Capture the cell that displays the provided text and extract its (x, y) central coordinate. 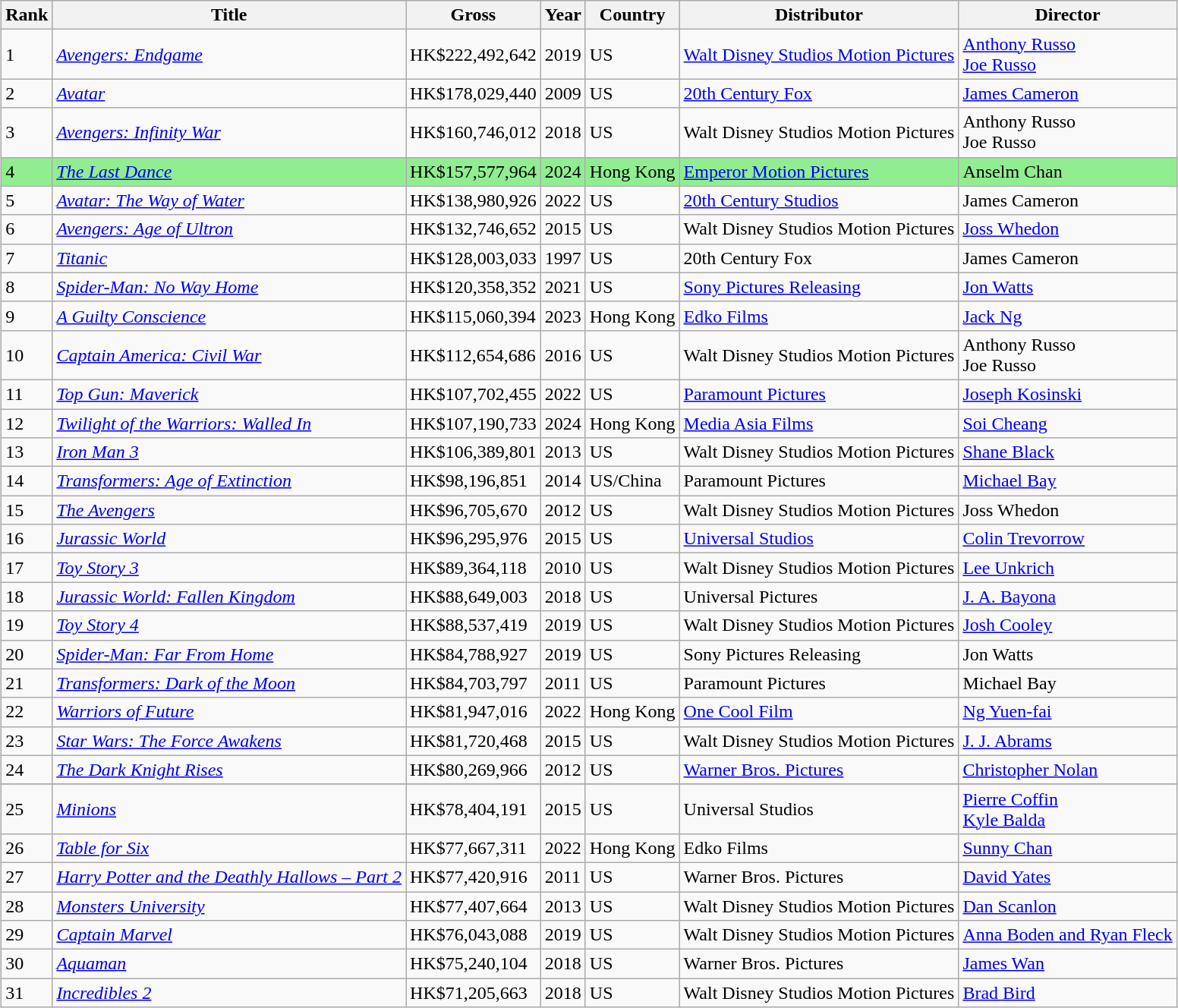
6 (27, 229)
HK$77,667,311 (474, 848)
Lee Unkrich (1067, 568)
19 (27, 625)
Pierre CoffinKyle Balda (1067, 809)
HK$112,654,686 (474, 355)
25 (27, 809)
Title (229, 15)
8 (27, 287)
24 (27, 770)
Monsters University (229, 906)
20 (27, 654)
Jurassic World: Fallen Kingdom (229, 597)
Avengers: Endgame (229, 55)
15 (27, 510)
Year (563, 15)
Avengers: Age of Ultron (229, 229)
HK$138,980,926 (474, 200)
HK$120,358,352 (474, 287)
Dan Scanlon (1067, 906)
1 (27, 55)
Universal Pictures (819, 597)
HK$128,003,033 (474, 258)
Gross (474, 15)
11 (27, 394)
Warriors of Future (229, 712)
The Avengers (229, 510)
4 (27, 172)
The Last Dance (229, 172)
2 (27, 93)
HK$89,364,118 (474, 568)
David Yates (1067, 877)
Avengers: Infinity War (229, 132)
26 (27, 848)
HK$77,420,916 (474, 877)
Table for Six (229, 848)
31 (27, 993)
Transformers: Dark of the Moon (229, 683)
Iron Man 3 (229, 452)
30 (27, 964)
HK$160,746,012 (474, 132)
2023 (563, 316)
Minions (229, 809)
Shane Black (1067, 452)
Toy Story 3 (229, 568)
HK$115,060,394 (474, 316)
27 (27, 877)
HK$107,190,733 (474, 423)
17 (27, 568)
13 (27, 452)
The Dark Knight Rises (229, 770)
Harry Potter and the Deathly Hallows – Part 2 (229, 877)
HK$157,577,964 (474, 172)
Jurassic World (229, 539)
21 (27, 683)
HK$96,705,670 (474, 510)
HK$88,649,003 (474, 597)
A Guilty Conscience (229, 316)
HK$84,703,797 (474, 683)
HK$81,947,016 (474, 712)
28 (27, 906)
Aquaman (229, 964)
HK$80,269,966 (474, 770)
22 (27, 712)
HK$96,295,976 (474, 539)
Titanic (229, 258)
Incredibles 2 (229, 993)
29 (27, 935)
Captain Marvel (229, 935)
Spider-Man: Far From Home (229, 654)
Emperor Motion Pictures (819, 172)
J. J. Abrams (1067, 741)
HK$84,788,927 (474, 654)
2016 (563, 355)
HK$78,404,191 (474, 809)
Brad Bird (1067, 993)
James Wan (1067, 964)
10 (27, 355)
Media Asia Films (819, 423)
Director (1067, 15)
18 (27, 597)
12 (27, 423)
Top Gun: Maverick (229, 394)
Twilight of the Warriors: Walled In (229, 423)
Star Wars: The Force Awakens (229, 741)
Colin Trevorrow (1067, 539)
Avatar (229, 93)
US/China (632, 481)
2014 (563, 481)
1997 (563, 258)
Toy Story 4 (229, 625)
Ng Yuen-fai (1067, 712)
HK$88,537,419 (474, 625)
5 (27, 200)
Anselm Chan (1067, 172)
Spider-Man: No Way Home (229, 287)
HK$132,746,652 (474, 229)
Sunny Chan (1067, 848)
Captain America: Civil War (229, 355)
Country (632, 15)
Jack Ng (1067, 316)
Distributor (819, 15)
Josh Cooley (1067, 625)
20th Century Studios (819, 200)
14 (27, 481)
HK$71,205,663 (474, 993)
Rank (27, 15)
HK$75,240,104 (474, 964)
HK$106,389,801 (474, 452)
2010 (563, 568)
16 (27, 539)
HK$76,043,088 (474, 935)
HK$178,029,440 (474, 93)
2009 (563, 93)
Avatar: The Way of Water (229, 200)
3 (27, 132)
HK$222,492,642 (474, 55)
HK$98,196,851 (474, 481)
9 (27, 316)
Anna Boden and Ryan Fleck (1067, 935)
One Cool Film (819, 712)
Christopher Nolan (1067, 770)
HK$81,720,468 (474, 741)
HK$107,702,455 (474, 394)
J. A. Bayona (1067, 597)
HK$77,407,664 (474, 906)
2021 (563, 287)
Transformers: Age of Extinction (229, 481)
7 (27, 258)
23 (27, 741)
Joseph Kosinski (1067, 394)
Soi Cheang (1067, 423)
